Extract the [X, Y] coordinate from the center of the cell holding the provided text.  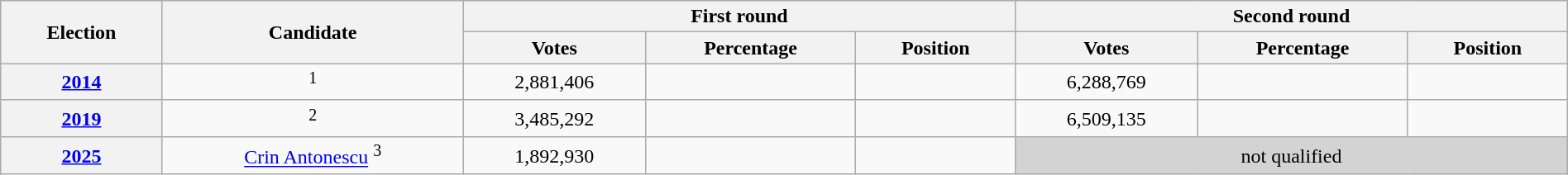
2,881,406 [554, 83]
2019 [81, 119]
Candidate [313, 32]
6,509,135 [1107, 119]
Crin Antonescu 3 [313, 155]
1 [313, 83]
2014 [81, 83]
First round [739, 17]
2025 [81, 155]
6,288,769 [1107, 83]
not qualified [1292, 155]
1,892,930 [554, 155]
Election [81, 32]
2 [313, 119]
Second round [1292, 17]
3,485,292 [554, 119]
